Pinpoint the cell where the given text exists, returning its (x, y) midpoint coordinate. 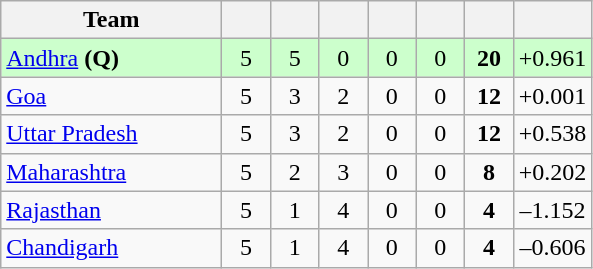
Goa (112, 96)
+0.538 (552, 134)
Rajasthan (112, 210)
Chandigarh (112, 248)
8 (490, 172)
+0.202 (552, 172)
Andhra (Q) (112, 58)
–1.152 (552, 210)
+0.961 (552, 58)
+0.001 (552, 96)
Team (112, 20)
–0.606 (552, 248)
Uttar Pradesh (112, 134)
Maharashtra (112, 172)
20 (490, 58)
